For the text-containing cell, return its midpoint in (x, y) coordinate format. 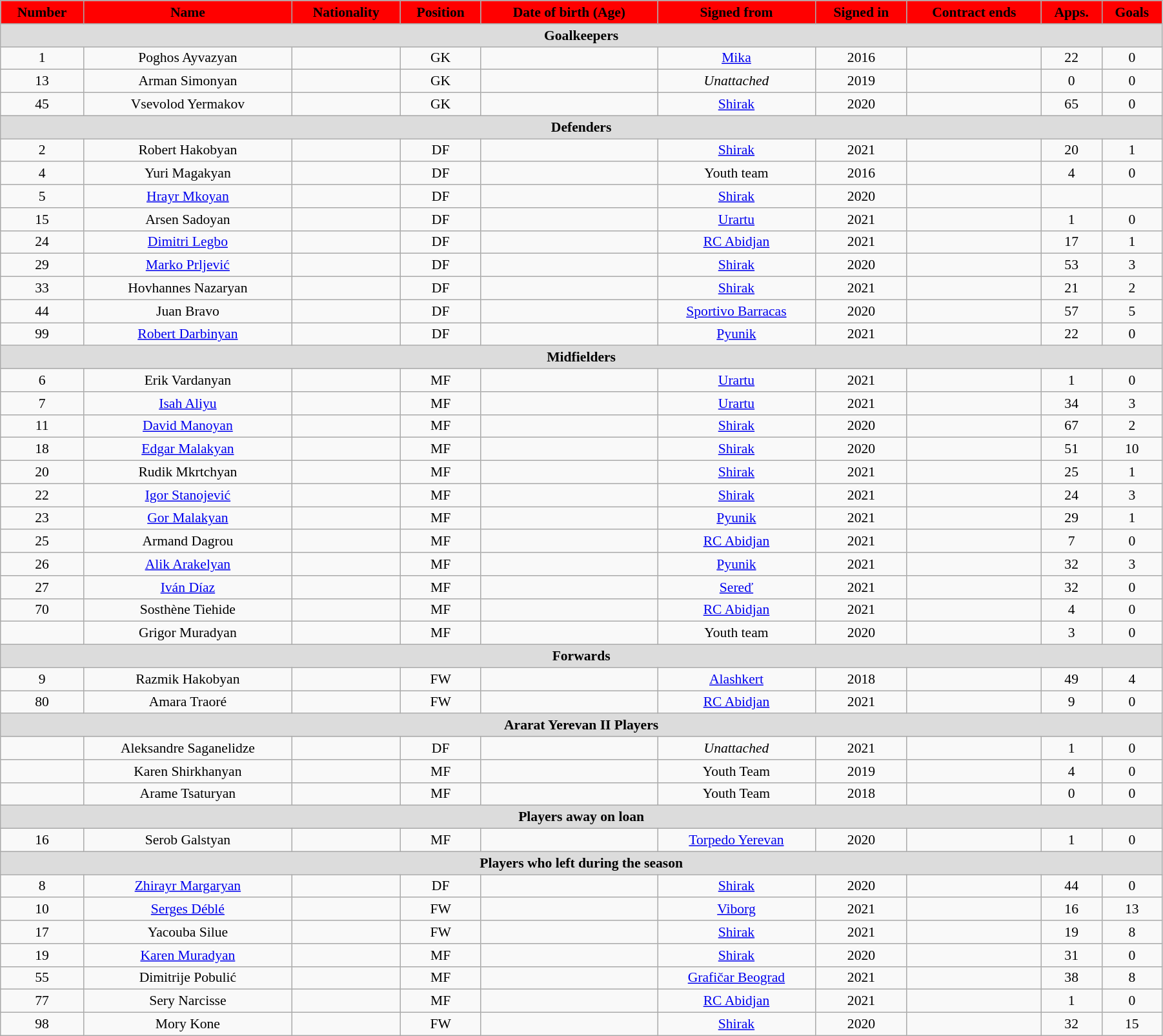
Mika (736, 58)
Arame Tsaturyan (187, 794)
Juan Bravo (187, 311)
Position (440, 12)
34 (1071, 403)
Amara Traoré (187, 702)
Zhirayr Margaryan (187, 886)
Name (187, 12)
Hrayr Mkoyan (187, 196)
55 (43, 978)
33 (43, 289)
Players who left during the season (581, 863)
65 (1071, 105)
Yuri Magakyan (187, 174)
80 (43, 702)
77 (43, 1001)
Arman Simonyan (187, 81)
Yacouba Silue (187, 932)
57 (1071, 311)
Igor Stanojević (187, 495)
49 (1071, 679)
Contract ends (974, 12)
Robert Darbinyan (187, 334)
Goalkeepers (581, 36)
Sosthène Tiehide (187, 610)
Sportivo Barracas (736, 311)
Karen Shirkhanyan (187, 771)
Signed in (861, 12)
Vsevolod Yermakov (187, 105)
Players away on loan (581, 817)
Aleksandre Saganelidze (187, 748)
23 (43, 518)
6 (43, 380)
38 (1071, 978)
Defenders (581, 127)
Erik Vardanyan (187, 380)
Grafičar Beograd (736, 978)
53 (1071, 265)
Serges Déblé (187, 909)
Midfielders (581, 358)
45 (43, 105)
Rudik Mkrtchyan (187, 472)
Armand Dagrou (187, 542)
Karen Muradyan (187, 955)
Signed from (736, 12)
21 (1071, 289)
Apps. (1071, 12)
67 (1071, 426)
98 (43, 1024)
70 (43, 610)
11 (43, 426)
Iván Díaz (187, 587)
Hovhannes Nazaryan (187, 289)
Gor Malakyan (187, 518)
Alik Arakelyan (187, 564)
Grigor Muradyan (187, 633)
Number (43, 12)
51 (1071, 449)
18 (43, 449)
Robert Hakobyan (187, 150)
Sereď (736, 587)
Arsen Sadoyan (187, 219)
Alashkert (736, 679)
31 (1071, 955)
Date of birth (Age) (569, 12)
Goals (1132, 12)
Dimitrije Pobulić (187, 978)
Nationality (346, 12)
Viborg (736, 909)
26 (43, 564)
Isah Aliyu (187, 403)
Sery Narcisse (187, 1001)
Forwards (581, 656)
Torpedo Yerevan (736, 840)
David Manoyan (187, 426)
27 (43, 587)
Mory Kone (187, 1024)
Serob Galstyan (187, 840)
Poghos Ayvazyan (187, 58)
Edgar Malakyan (187, 449)
Marko Prljević (187, 265)
Dimitri Legbo (187, 242)
99 (43, 334)
Razmik Hakobyan (187, 679)
Ararat Yerevan II Players (581, 726)
